Detect which cell encompasses the target text, then output its (X, Y) center coordinate. 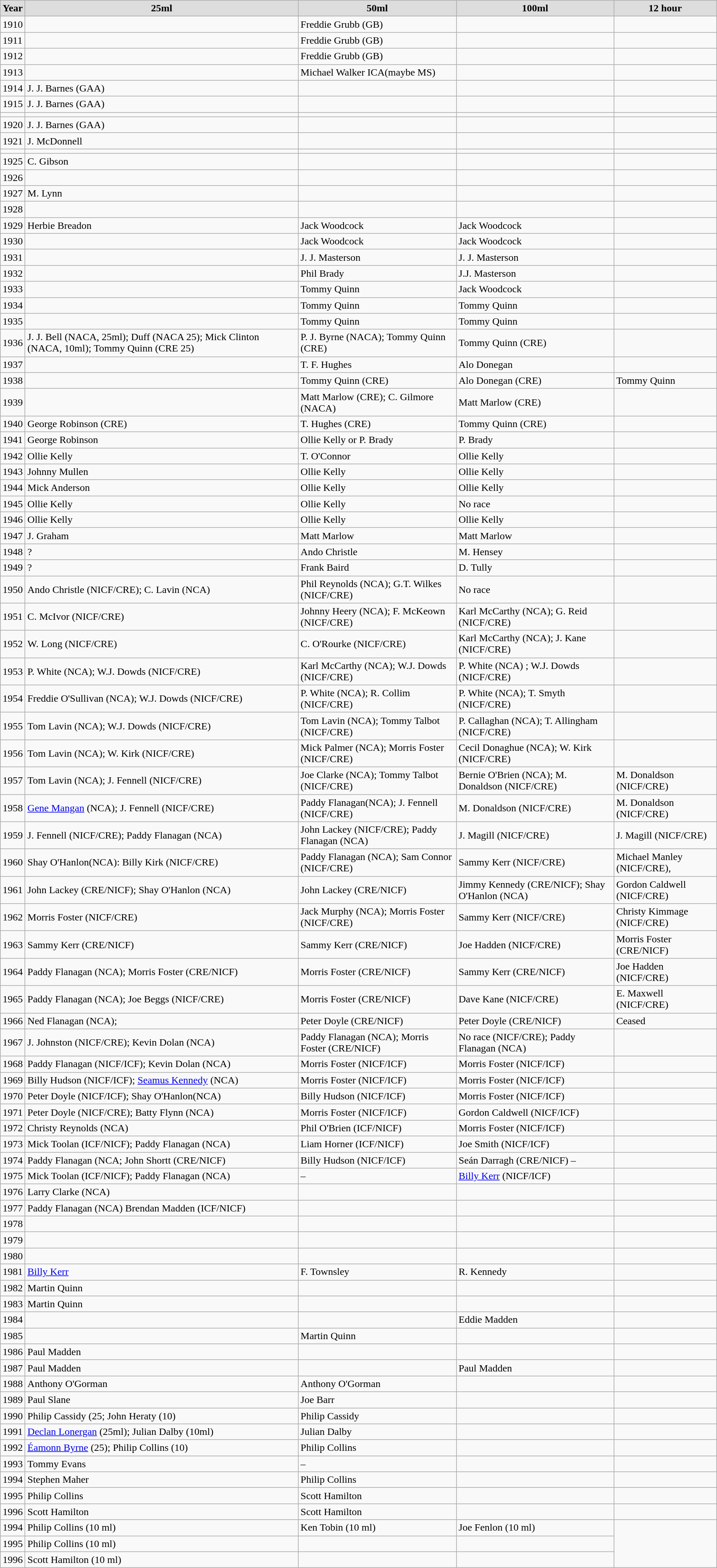
P. Callaghan (NCA); T. Allingham (NICF/CRE) (535, 726)
Seán Darragh (CRE/NICF) – (535, 1160)
1942 (13, 456)
1910 (13, 24)
1984 (13, 1320)
Christy Reynolds (NCA) (162, 1128)
Paul Slane (162, 1400)
1991 (13, 1432)
Freddie O'Sullivan (NCA); W.J. Dowds (NICF/CRE) (162, 699)
Year (13, 8)
Ando Christle (377, 552)
P. J. Byrne (NACA); Tommy Quinn (CRE) (377, 343)
Declan Lonergan (25ml); Julian Dalby (10ml) (162, 1432)
Cecil Donaghue (NCA); W. Kirk (NICF/CRE) (535, 753)
Jimmy Kennedy (CRE/NICF); Shay O'Hanlon (NCA) (535, 890)
J. Fennell (NICF/CRE); Paddy Flanagan (NCA) (162, 836)
1928 (13, 210)
T. F. Hughes (377, 364)
John Lackey (NICF/CRE); Paddy Flanagan (NCA) (377, 836)
1949 (13, 568)
1958 (13, 808)
1915 (13, 104)
1986 (13, 1352)
Tom Lavin (NCA); J. Fennell (NICF/CRE) (162, 780)
1950 (13, 590)
1973 (13, 1144)
P. White (NCA); W.J. Dowds (NICF/CRE) (162, 671)
Joe Barr (377, 1400)
1967 (13, 1042)
1961 (13, 890)
1913 (13, 72)
Bernie O'Brien (NCA); M. Donaldson (NICF/CRE) (535, 780)
1975 (13, 1176)
1947 (13, 536)
1989 (13, 1400)
J. McDonnell (162, 141)
Karl McCarthy (NCA); G. Reid (NICF/CRE) (535, 616)
Gordon Caldwell (NICF/CRE) (665, 890)
Mick Anderson (162, 488)
M. Hensey (535, 552)
Morris Foster (NICF/CRE) (162, 917)
Joe Clarke (NCA); Tommy Talbot (NICF/CRE) (377, 780)
Paddy Flanagan (NCA); Joe Beggs (NICF/CRE) (162, 999)
Karl McCarthy (NCA); W.J. Dowds (NICF/CRE) (377, 671)
1993 (13, 1464)
1944 (13, 488)
Matt Marlow (CRE) (535, 402)
1951 (13, 616)
Tom Lavin (NCA); W. Kirk (NICF/CRE) (162, 753)
50ml (377, 8)
Matt Marlow (CRE); C. Gilmore (NACA) (377, 402)
1939 (13, 402)
Michael Walker ICA(maybe MS) (377, 72)
1953 (13, 671)
25ml (162, 8)
R. Kennedy (535, 1272)
Shay O'Hanlon(NCA): Billy Kirk (NICF/CRE) (162, 863)
Dave Kane (NICF/CRE) (535, 999)
1941 (13, 440)
Stephen Maher (162, 1480)
1957 (13, 780)
1970 (13, 1096)
Tom Lavin (NCA); Tommy Talbot (NICF/CRE) (377, 726)
J.J. Masterson (535, 273)
T. Hughes (CRE) (377, 424)
D. Tully (535, 568)
1966 (13, 1021)
100ml (535, 8)
E. Maxwell (NICF/CRE) (665, 999)
Gene Mangan (NCA); J. Fennell (NICF/CRE) (162, 808)
Christy Kimmage (NICF/CRE) (665, 917)
Liam Horner (ICF/NICF) (377, 1144)
Paddy Flanagan (NCA); Sam Connor (NICF/CRE) (377, 863)
Scott Hamilton (10 ml) (162, 1560)
1943 (13, 472)
1948 (13, 552)
Peter Doyle (NICF/CRE); Batty Flynn (NCA) (162, 1112)
1976 (13, 1192)
1985 (13, 1336)
1963 (13, 945)
Paddy Flanagan (NCA; John Shortt (CRE/NICF) (162, 1160)
C. O'Rourke (NICF/CRE) (377, 644)
1914 (13, 88)
Ollie Kelly or P. Brady (377, 440)
1955 (13, 726)
C. Gibson (162, 161)
Joe Smith (NICF/ICF) (535, 1144)
Herbie Breadon (162, 225)
Tommy Evans (162, 1464)
Paddy Flanagan(NCA); J. Fennell (NICF/CRE) (377, 808)
Billy Kerr (NICF/ICF) (535, 1176)
George Robinson (CRE) (162, 424)
1933 (13, 289)
1921 (13, 141)
Éamonn Byrne (25); Philip Collins (10) (162, 1448)
1936 (13, 343)
1971 (13, 1112)
1979 (13, 1240)
1987 (13, 1368)
1920 (13, 125)
P. White (NCA) ; W.J. Dowds (NICF/CRE) (535, 671)
1954 (13, 699)
Peter Doyle (NICF/ICF); Shay O'Hanlon(NCA) (162, 1096)
John Lackey (CRE/NICF) (377, 890)
Paddy Flanagan (NICF/ICF); Kevin Dolan (NCA) (162, 1064)
Ned Flanagan (NCA); (162, 1021)
Karl McCarthy (NCA); J. Kane (NICF/CRE) (535, 644)
No race (NICF/CRE); Paddy Flanagan (NCA) (535, 1042)
Joe Fenlon (10 ml) (535, 1528)
1930 (13, 241)
1937 (13, 364)
Julian Dalby (377, 1432)
1969 (13, 1080)
1911 (13, 40)
1925 (13, 161)
Phil O'Brien (ICF/NICF) (377, 1128)
M. Lynn (162, 194)
1940 (13, 424)
1982 (13, 1288)
1956 (13, 753)
Billy Kerr (162, 1272)
1932 (13, 273)
1988 (13, 1384)
1974 (13, 1160)
Tom Lavin (NCA); W.J. Dowds (NICF/CRE) (162, 726)
1964 (13, 972)
P. Brady (535, 440)
T. O'Connor (377, 456)
Alo Donegan (CRE) (535, 380)
J. Johnston (NICF/CRE); Kevin Dolan (NCA) (162, 1042)
J. J. Bell (NACA, 25ml); Duff (NACA 25); Mick Clinton (NACA, 10ml); Tommy Quinn (CRE 25) (162, 343)
1935 (13, 321)
P. White (NCA); T. Smyth (NICF/CRE) (535, 699)
Johnny Heery (NCA); F. McKeown (NICF/CRE) (377, 616)
W. Long (NICF/CRE) (162, 644)
1946 (13, 520)
Jack Murphy (NCA); Morris Foster (NICF/CRE) (377, 917)
1980 (13, 1256)
1945 (13, 504)
1952 (13, 644)
Michael Manley (NICF/CRE), (665, 863)
P. White (NCA); R. Collim (NICF/CRE) (377, 699)
C. McIvor (NICF/CRE) (162, 616)
12 hour (665, 8)
1977 (13, 1208)
1965 (13, 999)
1960 (13, 863)
1926 (13, 178)
1959 (13, 836)
F. Townsley (377, 1272)
1938 (13, 380)
Philip Cassidy (377, 1416)
1992 (13, 1448)
1978 (13, 1224)
George Robinson (162, 440)
1968 (13, 1064)
Paddy Flanagan (NCA) Brendan Madden (ICF/NICF) (162, 1208)
Phil Brady (377, 273)
J. Graham (162, 536)
Ceased (665, 1021)
Gordon Caldwell (NICF/ICF) (535, 1112)
1972 (13, 1128)
Larry Clarke (NCA) (162, 1192)
1931 (13, 257)
1934 (13, 305)
Ken Tobin (10 ml) (377, 1528)
Frank Baird (377, 568)
Johnny Mullen (162, 472)
Phil Reynolds (NCA); G.T. Wilkes (NICF/CRE) (377, 590)
1983 (13, 1304)
1927 (13, 194)
1929 (13, 225)
1990 (13, 1416)
Philip Cassidy (25; John Heraty (10) (162, 1416)
Mick Palmer (NCA); Morris Foster (NICF/CRE) (377, 753)
1912 (13, 56)
Billy Hudson (NICF/ICF); Seamus Kennedy (NCA) (162, 1080)
Ando Christle (NICF/CRE); C. Lavin (NCA) (162, 590)
Alo Donegan (535, 364)
Eddie Madden (535, 1320)
1962 (13, 917)
1981 (13, 1272)
John Lackey (CRE/NICF); Shay O'Hanlon (NCA) (162, 890)
